Scan for the cell matching the given text and deliver its [x, y] coordinate at center. 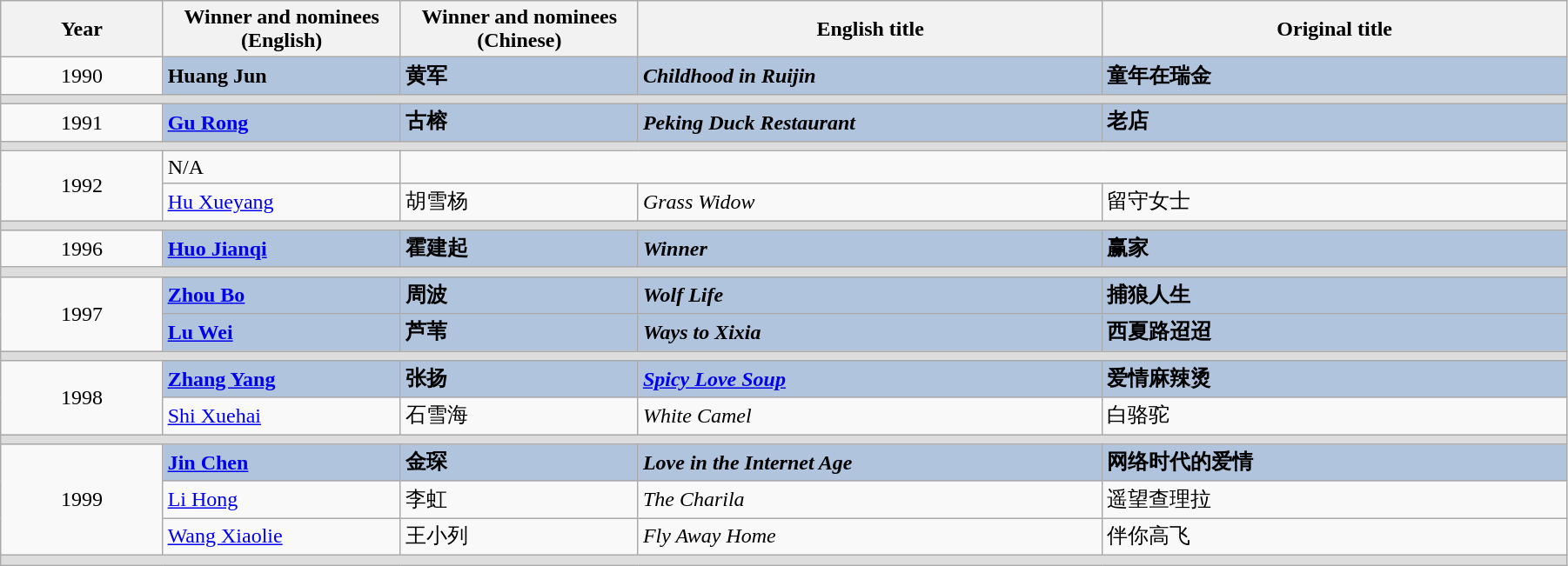
Lu Wei [282, 332]
李虹 [519, 499]
Peking Duck Restaurant [870, 122]
老店 [1335, 122]
Ways to Xixia [870, 332]
1990 [82, 77]
1998 [82, 398]
童年在瑞金 [1335, 77]
Winner and nominees(English) [282, 30]
Original title [1335, 30]
The Charila [870, 499]
Wang Xiaolie [282, 537]
Zhou Bo [282, 296]
Wolf Life [870, 296]
爱情麻辣烫 [1335, 379]
芦苇 [519, 332]
白骆驼 [1335, 416]
Fly Away Home [870, 537]
Year [82, 30]
赢家 [1335, 249]
王小列 [519, 537]
古榕 [519, 122]
石雪海 [519, 416]
1999 [82, 500]
周波 [519, 296]
张扬 [519, 379]
伴你高飞 [1335, 537]
1996 [82, 249]
Winner and nominees(Chinese) [519, 30]
网络时代的爱情 [1335, 463]
Jin Chen [282, 463]
Grass Widow [870, 202]
Hu Xueyang [282, 202]
Winner [870, 249]
1997 [82, 313]
1992 [82, 186]
西夏路迢迢 [1335, 332]
Huo Jianqi [282, 249]
留守女士 [1335, 202]
1991 [82, 122]
English title [870, 30]
Shi Xuehai [282, 416]
霍建起 [519, 249]
Gu Rong [282, 122]
Love in the Internet Age [870, 463]
Huang Jun [282, 77]
Childhood in Ruijin [870, 77]
金琛 [519, 463]
Spicy Love Soup [870, 379]
N/A [282, 167]
胡雪杨 [519, 202]
捕狼人生 [1335, 296]
Zhang Yang [282, 379]
黄军 [519, 77]
遥望查理拉 [1335, 499]
Li Hong [282, 499]
White Camel [870, 416]
